Identify which cell holds the provided text, then report its (x, y) central coordinate. 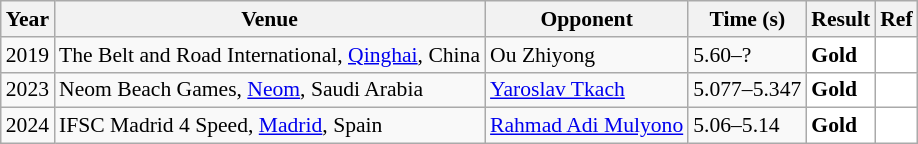
Opponent (586, 19)
Result (840, 19)
Ou Zhiyong (586, 55)
5.60–? (747, 55)
Year (28, 19)
2024 (28, 126)
Yaroslav Tkach (586, 90)
Rahmad Adi Mulyono (586, 126)
IFSC Madrid 4 Speed, Madrid, Spain (270, 126)
2023 (28, 90)
The Belt and Road International, Qinghai, China (270, 55)
Ref (896, 19)
Venue (270, 19)
5.077–5.347 (747, 90)
5.06–5.14 (747, 126)
Time (s) (747, 19)
2019 (28, 55)
Neom Beach Games, Neom, Saudi Arabia (270, 90)
